Provide the (x, y) coordinate of the cell's center where the given text is located.  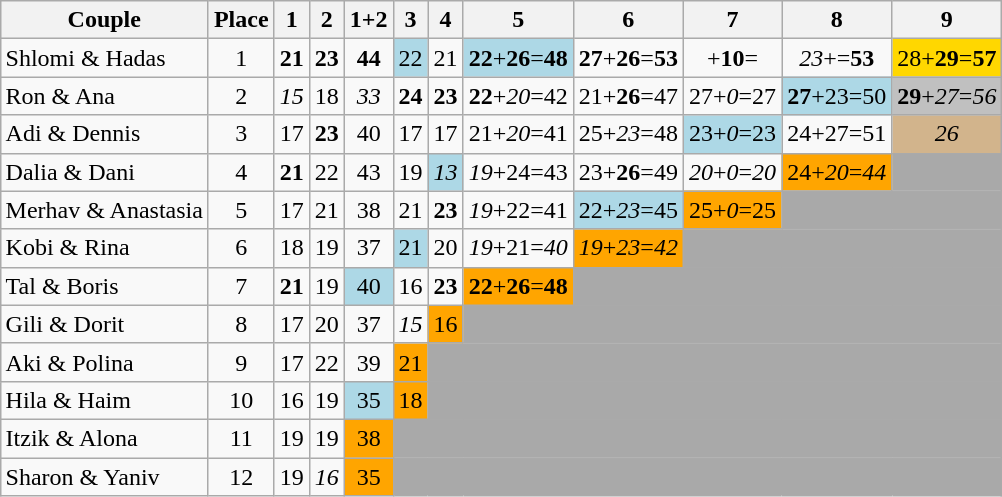
25+23=48 (628, 134)
Hila & Haim (104, 400)
19+24=43 (518, 172)
19+22=41 (518, 210)
+10= (732, 58)
27+26=53 (628, 58)
Adi & Dennis (104, 134)
22+20=42 (518, 96)
23+=53 (837, 58)
23+0=23 (732, 134)
21+20=41 (518, 134)
28+29=57 (947, 58)
21+26=47 (628, 96)
13 (446, 172)
Place (241, 20)
25+0=25 (732, 210)
20+0=20 (732, 172)
Shlomi & Hadas (104, 58)
1+2 (368, 20)
19+21=40 (518, 248)
Itzik & Alona (104, 438)
Ron & Ana (104, 96)
Kobi & Rina (104, 248)
29+27=56 (947, 96)
Dalia & Dani (104, 172)
Sharon & Yaniv (104, 477)
26 (947, 134)
43 (368, 172)
44 (368, 58)
24+20=44 (837, 172)
24+27=51 (837, 134)
23+26=49 (628, 172)
10 (241, 400)
19+23=42 (628, 248)
24 (410, 96)
12 (241, 477)
33 (368, 96)
Tal & Boris (104, 286)
Merhav & Anastasia (104, 210)
27+23=50 (837, 96)
22+23=45 (628, 210)
11 (241, 438)
Gili & Dorit (104, 324)
39 (368, 362)
Aki & Polina (104, 362)
27+0=27 (732, 96)
Couple (104, 20)
